Output the (x, y) coordinate of the center of the cell containing the given text.  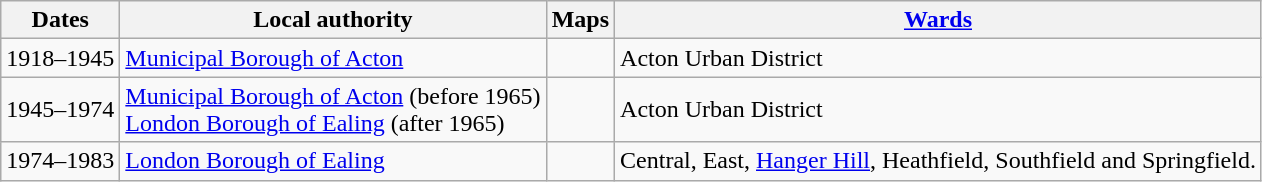
1918–1945 (60, 58)
Local authority (333, 20)
Central, East, Hanger Hill, Heathfield, Southfield and Springfield. (938, 161)
Wards (938, 20)
London Borough of Ealing (333, 161)
Dates (60, 20)
Maps (580, 20)
Municipal Borough of Acton (333, 58)
1974–1983 (60, 161)
Municipal Borough of Acton (before 1965)London Borough of Ealing (after 1965) (333, 110)
1945–1974 (60, 110)
